Output the (X, Y) coordinate of the center of the cell containing the given text.  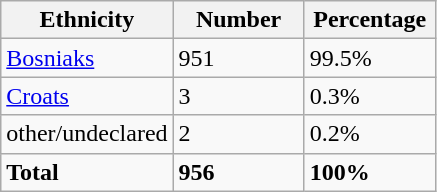
0.3% (370, 96)
Croats (87, 96)
Number (238, 20)
Bosniaks (87, 58)
Percentage (370, 20)
951 (238, 58)
other/undeclared (87, 134)
2 (238, 134)
Total (87, 172)
Ethnicity (87, 20)
100% (370, 172)
99.5% (370, 58)
0.2% (370, 134)
3 (238, 96)
956 (238, 172)
